For the text-containing cell, return its midpoint in (X, Y) coordinate format. 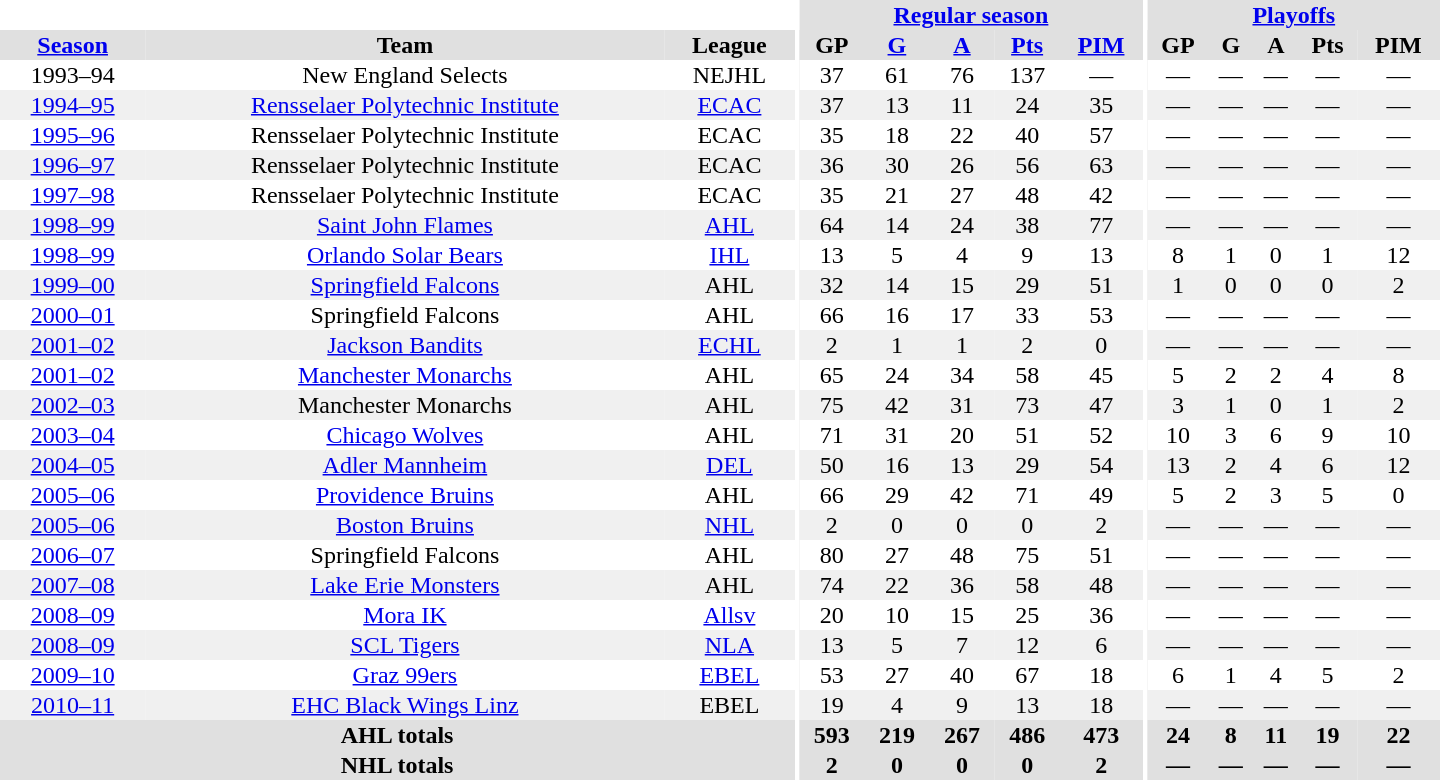
2009–10 (72, 675)
1997–98 (72, 195)
Chicago Wolves (404, 435)
Adler Mannheim (404, 465)
52 (1102, 435)
7 (962, 645)
77 (1102, 225)
473 (1102, 735)
New England Selects (404, 75)
47 (1102, 405)
50 (832, 465)
Saint John Flames (404, 225)
Regular season (970, 15)
33 (1028, 315)
593 (832, 735)
EHC Black Wings Linz (404, 705)
45 (1102, 375)
Mora IK (404, 615)
74 (832, 585)
80 (832, 555)
17 (962, 315)
Graz 99ers (404, 675)
76 (962, 75)
32 (832, 285)
Providence Bruins (404, 495)
DEL (730, 465)
NEJHL (730, 75)
1995–96 (72, 135)
1994–95 (72, 105)
Team (404, 45)
34 (962, 375)
65 (832, 375)
2007–08 (72, 585)
Season (72, 45)
56 (1028, 165)
67 (1028, 675)
Orlando Solar Bears (404, 255)
Lake Erie Monsters (404, 585)
25 (1028, 615)
NHL totals (397, 765)
21 (896, 195)
NHL (730, 525)
64 (832, 225)
26 (962, 165)
2003–04 (72, 435)
Boston Bruins (404, 525)
2002–03 (72, 405)
IHL (730, 255)
SCL Tigers (404, 645)
267 (962, 735)
League (730, 45)
1999–00 (72, 285)
2000–01 (72, 315)
63 (1102, 165)
49 (1102, 495)
61 (896, 75)
73 (1028, 405)
ECHL (730, 345)
486 (1028, 735)
2004–05 (72, 465)
1993–94 (72, 75)
Playoffs (1294, 15)
AHL totals (397, 735)
1996–97 (72, 165)
219 (896, 735)
137 (1028, 75)
54 (1102, 465)
30 (896, 165)
Jackson Bandits (404, 345)
NLA (730, 645)
57 (1102, 135)
38 (1028, 225)
2006–07 (72, 555)
2010–11 (72, 705)
Allsv (730, 615)
